Capture the cell that displays the provided text and extract its [x, y] central coordinate. 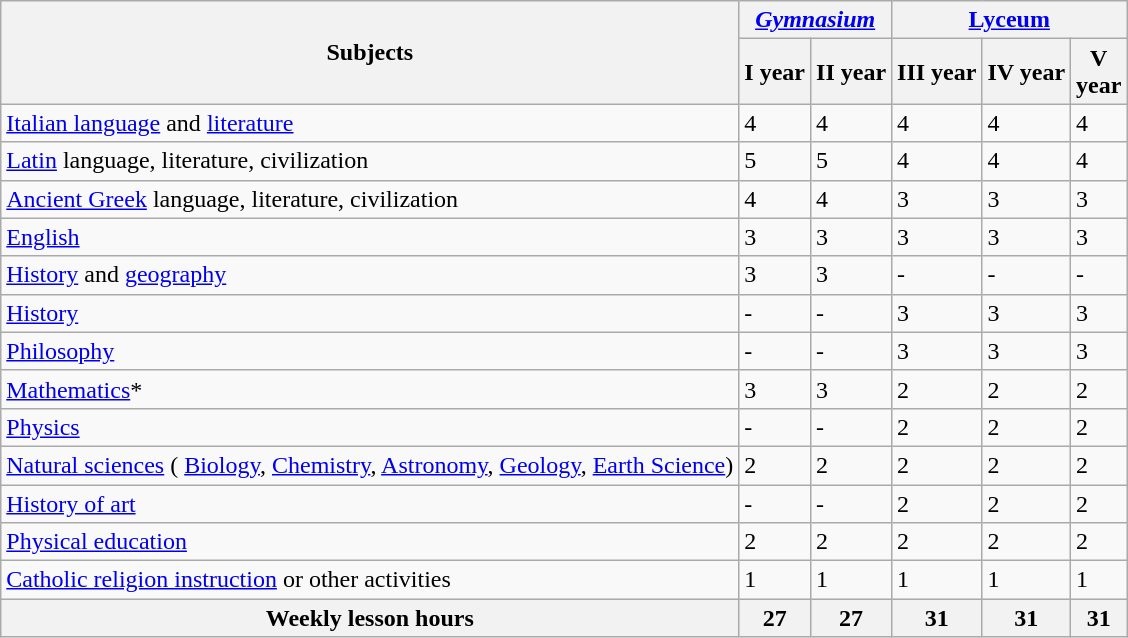
Vyear [1099, 72]
III year [937, 72]
Subjects [370, 52]
English [370, 237]
Catholic religion instruction or other activities [370, 580]
Ancient Greek language, literature, civilization [370, 199]
Physics [370, 427]
I year [775, 72]
Latin language, literature, civilization [370, 161]
Weekly lesson hours [370, 618]
Lyceum [1010, 20]
Italian language and literature [370, 123]
Physical education [370, 542]
History of art [370, 503]
II year [852, 72]
Philosophy [370, 351]
Mathematics* [370, 389]
History and geography [370, 275]
Gymnasium [816, 20]
Natural sciences ( Biology, Chemistry, Astronomy, Geology, Earth Science) [370, 465]
History [370, 313]
IV year [1026, 72]
